Return the [x, y] coordinate for the center point of the cell that contains the specified text.  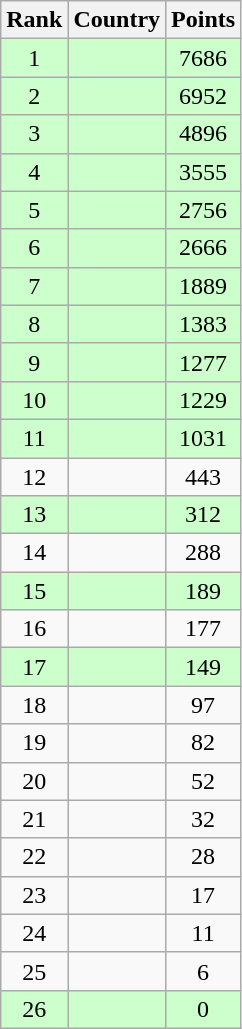
25 [34, 971]
7 [34, 286]
312 [204, 515]
82 [204, 743]
1889 [204, 286]
15 [34, 591]
177 [204, 629]
1229 [204, 400]
6952 [204, 96]
26 [34, 1009]
16 [34, 629]
0 [204, 1009]
22 [34, 857]
443 [204, 477]
Rank [34, 20]
8 [34, 324]
149 [204, 667]
4 [34, 172]
288 [204, 553]
24 [34, 933]
21 [34, 819]
2756 [204, 210]
23 [34, 895]
32 [204, 819]
13 [34, 515]
14 [34, 553]
97 [204, 705]
1 [34, 58]
1383 [204, 324]
19 [34, 743]
189 [204, 591]
9 [34, 362]
4896 [204, 134]
2 [34, 96]
1277 [204, 362]
7686 [204, 58]
3555 [204, 172]
1031 [204, 438]
10 [34, 400]
Points [204, 20]
12 [34, 477]
20 [34, 781]
3 [34, 134]
Country [117, 20]
2666 [204, 248]
18 [34, 705]
52 [204, 781]
5 [34, 210]
28 [204, 857]
